Extract the (X, Y) coordinate from the center of the cell holding the provided text.  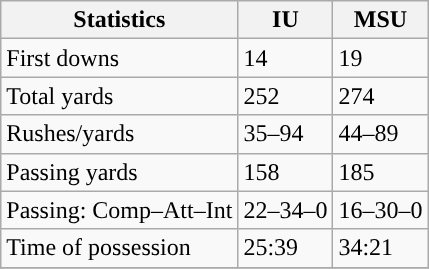
44–89 (380, 134)
19 (380, 58)
MSU (380, 20)
252 (286, 96)
Total yards (120, 96)
IU (286, 20)
274 (380, 96)
Statistics (120, 20)
185 (380, 172)
Passing: Comp–Att–Int (120, 210)
34:21 (380, 248)
25:39 (286, 248)
Passing yards (120, 172)
16–30–0 (380, 210)
Time of possession (120, 248)
35–94 (286, 134)
14 (286, 58)
22–34–0 (286, 210)
Rushes/yards (120, 134)
First downs (120, 58)
158 (286, 172)
